Provide the [X, Y] coordinate of the cell's center where the given text is located.  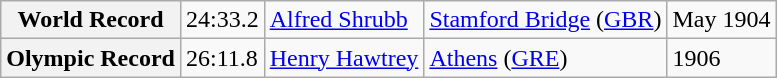
26:11.8 [222, 58]
Olympic Record [91, 58]
24:33.2 [222, 20]
May 1904 [722, 20]
Henry Hawtrey [344, 58]
Stamford Bridge (GBR) [546, 20]
1906 [722, 58]
World Record [91, 20]
Alfred Shrubb [344, 20]
Athens (GRE) [546, 58]
